Detect which cell encompasses the target text, then output its [X, Y] center coordinate. 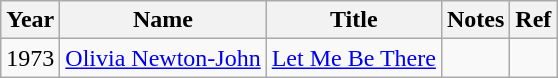
Title [354, 20]
Name [163, 20]
Ref [534, 20]
Year [30, 20]
Olivia Newton-John [163, 58]
Notes [475, 20]
1973 [30, 58]
Let Me Be There [354, 58]
